Locate the cell with the specified text and output its [x, y] center coordinate. 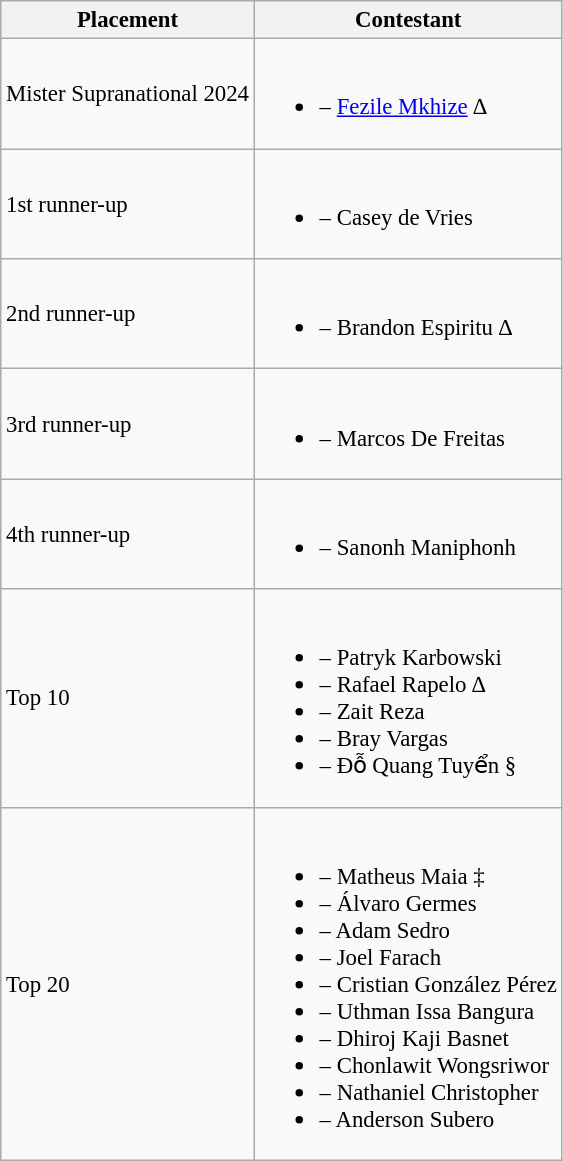
4th runner-up [128, 534]
Contestant [408, 20]
– Sanonh Maniphonh [408, 534]
Placement [128, 20]
– Marcos De Freitas [408, 424]
1st runner-up [128, 204]
– Casey de Vries [408, 204]
– Fezile Mkhize ∆ [408, 94]
2nd runner-up [128, 314]
– Brandon Espiritu ∆ [408, 314]
3rd runner-up [128, 424]
Top 20 [128, 984]
Mister Supranational 2024 [128, 94]
– Patryk Karbowski – Rafael Rapelo ∆ – Zait Reza – Bray Vargas – Đỗ Quang Tuyển § [408, 698]
Top 10 [128, 698]
